Pinpoint the cell where the given text exists, returning its [X, Y] midpoint coordinate. 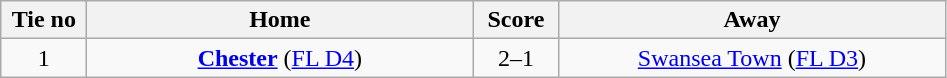
1 [44, 58]
2–1 [516, 58]
Score [516, 20]
Tie no [44, 20]
Away [752, 20]
Home [280, 20]
Swansea Town (FL D3) [752, 58]
Chester (FL D4) [280, 58]
